Output the (x, y) coordinate of the center of the cell containing the given text.  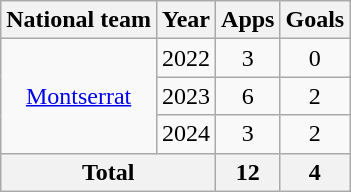
National team (79, 20)
Year (186, 20)
12 (248, 172)
Total (108, 172)
Apps (248, 20)
6 (248, 96)
0 (315, 58)
4 (315, 172)
Montserrat (79, 96)
Goals (315, 20)
2024 (186, 134)
2022 (186, 58)
2023 (186, 96)
